Detect which cell encompasses the target text, then output its [x, y] center coordinate. 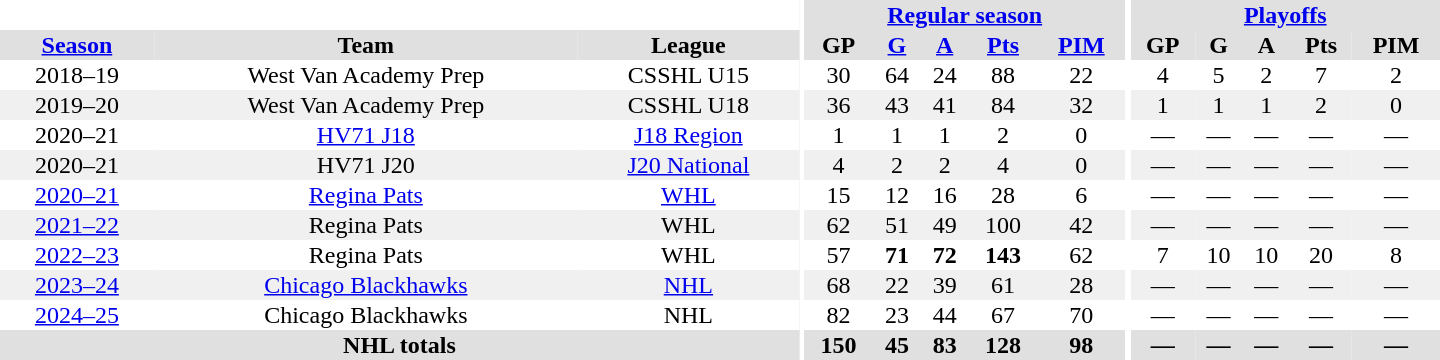
30 [838, 75]
24 [945, 75]
CSSHL U18 [688, 105]
Playoffs [1286, 15]
6 [1081, 195]
Team [366, 45]
82 [838, 315]
98 [1081, 345]
64 [897, 75]
HV71 J20 [366, 165]
45 [897, 345]
41 [945, 105]
NHL totals [400, 345]
8 [1396, 255]
5 [1219, 75]
20 [1321, 255]
43 [897, 105]
36 [838, 105]
J20 National [688, 165]
72 [945, 255]
57 [838, 255]
61 [1004, 285]
15 [838, 195]
67 [1004, 315]
143 [1004, 255]
Season [77, 45]
49 [945, 225]
12 [897, 195]
2024–25 [77, 315]
2019–20 [77, 105]
100 [1004, 225]
51 [897, 225]
42 [1081, 225]
150 [838, 345]
2021–22 [77, 225]
J18 Region [688, 135]
71 [897, 255]
70 [1081, 315]
128 [1004, 345]
84 [1004, 105]
23 [897, 315]
Regular season [964, 15]
2022–23 [77, 255]
HV71 J18 [366, 135]
16 [945, 195]
83 [945, 345]
44 [945, 315]
2018–19 [77, 75]
2023–24 [77, 285]
39 [945, 285]
88 [1004, 75]
CSSHL U15 [688, 75]
68 [838, 285]
32 [1081, 105]
League [688, 45]
